Find where the given text appears and provide that cell's center as (X, Y) coordinate. 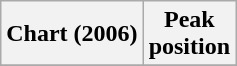
Chart (2006) (72, 34)
Peakposition (189, 34)
